Extract the [X, Y] coordinate from the center of the cell holding the provided text.  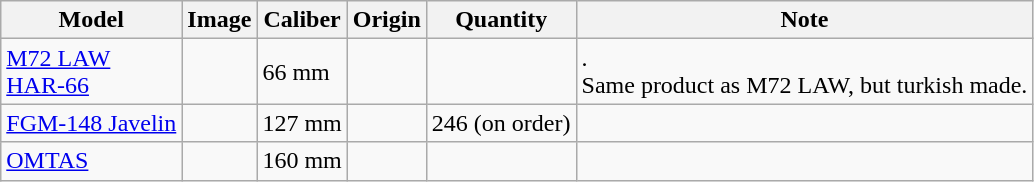
FGM-148 Javelin [92, 123]
OMTAS [92, 161]
Quantity [501, 20]
127 mm [302, 123]
.Same product as M72 LAW, but turkish made. [804, 72]
160 mm [302, 161]
Note [804, 20]
Origin [386, 20]
246 (on order) [501, 123]
M72 LAWHAR-66 [92, 72]
66 mm [302, 72]
Caliber [302, 20]
Image [220, 20]
Model [92, 20]
